Return the (X, Y) coordinate for the center point of the cell that contains the specified text.  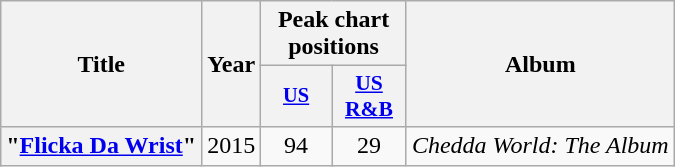
Chedda World: The Album (540, 146)
Year (232, 64)
US (296, 96)
"Flicka Da Wrist" (102, 146)
Album (540, 64)
Peak chart positions (334, 34)
94 (296, 146)
US R&B (370, 96)
29 (370, 146)
Title (102, 64)
2015 (232, 146)
